Capture the cell that displays the provided text and extract its [X, Y] central coordinate. 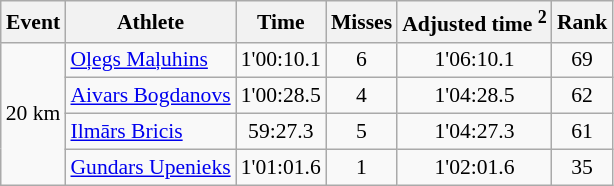
Misses [362, 22]
Rank [582, 22]
59:27.3 [281, 132]
6 [362, 60]
1 [362, 167]
1'06:10.1 [474, 60]
Gundars Upenieks [150, 167]
1'01:01.6 [281, 167]
Oļegs Maļuhins [150, 60]
1'04:28.5 [474, 96]
61 [582, 132]
Athlete [150, 22]
Aivars Bogdanovs [150, 96]
1'00:10.1 [281, 60]
1'02:01.6 [474, 167]
1'00:28.5 [281, 96]
5 [362, 132]
Adjusted time 2 [474, 22]
62 [582, 96]
1'04:27.3 [474, 132]
4 [362, 96]
69 [582, 60]
Time [281, 22]
35 [582, 167]
Event [34, 22]
Ilmārs Bricis [150, 132]
20 km [34, 113]
